Output the [x, y] coordinate of the center of the cell containing the given text.  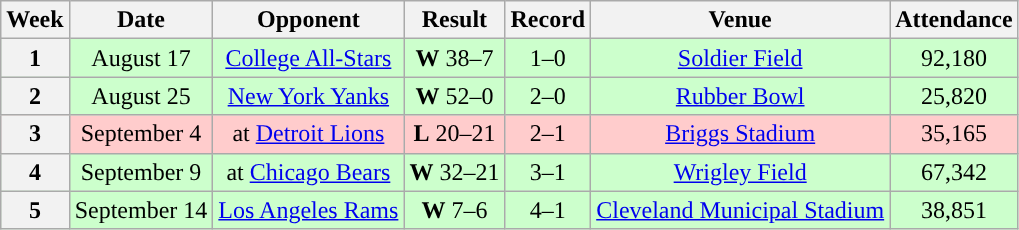
Rubber Bowl [740, 96]
35,165 [954, 134]
67,342 [954, 172]
Result [454, 20]
August 25 [141, 96]
3–1 [548, 172]
Briggs Stadium [740, 134]
Los Angeles Rams [308, 210]
Opponent [308, 20]
W 7–6 [454, 210]
2–0 [548, 96]
September 14 [141, 210]
W 52–0 [454, 96]
25,820 [954, 96]
at Detroit Lions [308, 134]
1–0 [548, 58]
W 32–21 [454, 172]
Date [141, 20]
3 [35, 134]
Record [548, 20]
38,851 [954, 210]
Week [35, 20]
August 17 [141, 58]
2 [35, 96]
W 38–7 [454, 58]
L 20–21 [454, 134]
September 9 [141, 172]
at Chicago Bears [308, 172]
Attendance [954, 20]
5 [35, 210]
1 [35, 58]
September 4 [141, 134]
Soldier Field [740, 58]
Venue [740, 20]
Wrigley Field [740, 172]
New York Yanks [308, 96]
4–1 [548, 210]
College All-Stars [308, 58]
Cleveland Municipal Stadium [740, 210]
2–1 [548, 134]
92,180 [954, 58]
4 [35, 172]
